Return the (X, Y) coordinate for the center point of the cell that contains the specified text.  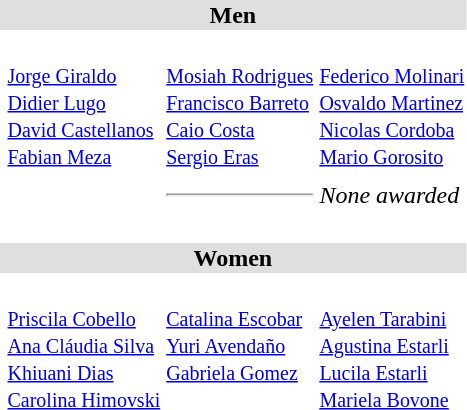
Federico MolinariOsvaldo MartinezNicolas CordobaMario Gorosito (392, 102)
None awarded (392, 195)
Women (233, 258)
Men (233, 15)
Jorge GiraldoDidier LugoDavid CastellanosFabian Meza (84, 102)
Mosiah RodriguesFrancisco BarretoCaio CostaSergio Eras (240, 102)
